From the cell containing the given text, extract its center point as (x, y) coordinate. 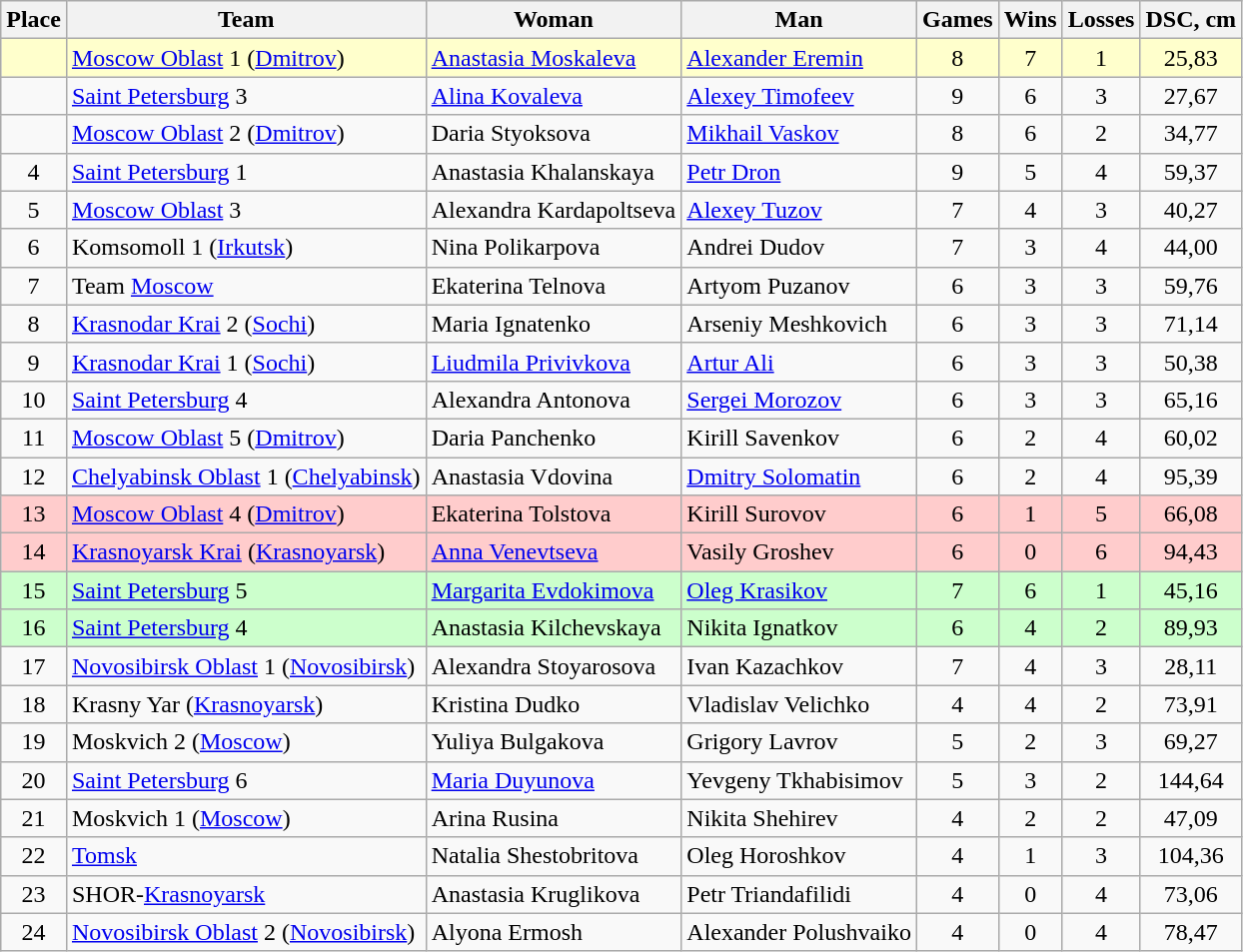
Petr Triandafilidi (799, 894)
78,47 (1191, 932)
Andrei Dudov (799, 248)
Natalia Shestobritova (554, 856)
Alexander Eremin (799, 58)
Games (957, 20)
Woman (554, 20)
94,43 (1191, 552)
19 (34, 742)
73,06 (1191, 894)
Alexandra Stoyarosova (554, 666)
Daria Panchenko (554, 438)
Anastasia Khalanskaya (554, 172)
Maria Duyunova (554, 780)
95,39 (1191, 476)
59,37 (1191, 172)
SHOR-Krasnoyarsk (246, 894)
60,02 (1191, 438)
Alexey Tuzov (799, 210)
Alexander Polushvaiko (799, 932)
Artur Ali (799, 362)
Margarita Evdokimova (554, 590)
Alexandra Antonova (554, 400)
21 (34, 818)
Krasnodar Krai 1 (Sochi) (246, 362)
Anastasia Moskaleva (554, 58)
Oleg Horoshkov (799, 856)
Moscow Oblast 3 (246, 210)
Komsomoll 1 (Irkutsk) (246, 248)
69,27 (1191, 742)
Ekaterina Tolstova (554, 514)
Alexandra Kardapoltseva (554, 210)
Mikhail Vaskov (799, 134)
Alyona Ermosh (554, 932)
Dmitry Solomatin (799, 476)
Saint Petersburg 5 (246, 590)
Novosibirsk Oblast 2 (Novosibirsk) (246, 932)
Moskvich 2 (Moscow) (246, 742)
104,36 (1191, 856)
Sergei Morozov (799, 400)
Arina Rusina (554, 818)
Daria Styoksova (554, 134)
24 (34, 932)
66,08 (1191, 514)
14 (34, 552)
Losses (1101, 20)
Krasny Yar (Krasnoyarsk) (246, 704)
Kristina Dudko (554, 704)
Nikita Ignatkov (799, 628)
40,27 (1191, 210)
20 (34, 780)
Liudmila Privivkova (554, 362)
Oleg Krasikov (799, 590)
Kirill Savenkov (799, 438)
15 (34, 590)
Alexey Timofeev (799, 96)
Moskvich 1 (Moscow) (246, 818)
73,91 (1191, 704)
12 (34, 476)
Nina Polikarpova (554, 248)
Nikita Shehirev (799, 818)
16 (34, 628)
Place (34, 20)
Petr Dron (799, 172)
65,16 (1191, 400)
Grigory Lavrov (799, 742)
Maria Ignatenko (554, 324)
Ivan Kazachkov (799, 666)
Kirill Surovov (799, 514)
Ekaterina Telnova (554, 286)
45,16 (1191, 590)
Team Moscow (246, 286)
Moscow Oblast 5 (Dmitrov) (246, 438)
71,14 (1191, 324)
25,83 (1191, 58)
Saint Petersburg 1 (246, 172)
Vladislav Velichko (799, 704)
18 (34, 704)
13 (34, 514)
10 (34, 400)
50,38 (1191, 362)
DSC, cm (1191, 20)
Anastasia Vdovina (554, 476)
47,09 (1191, 818)
17 (34, 666)
34,77 (1191, 134)
Saint Petersburg 3 (246, 96)
Vasily Groshev (799, 552)
Moscow Oblast 4 (Dmitrov) (246, 514)
Wins (1030, 20)
Man (799, 20)
Novosibirsk Oblast 1 (Novosibirsk) (246, 666)
Team (246, 20)
89,93 (1191, 628)
Saint Petersburg 6 (246, 780)
59,76 (1191, 286)
Moscow Oblast 1 (Dmitrov) (246, 58)
28,11 (1191, 666)
Anastasia Kilchevskaya (554, 628)
23 (34, 894)
Anastasia Kruglikova (554, 894)
Chelyabinsk Oblast 1 (Chelyabinsk) (246, 476)
Arseniy Meshkovich (799, 324)
22 (34, 856)
27,67 (1191, 96)
Tomsk (246, 856)
Moscow Oblast 2 (Dmitrov) (246, 134)
Yevgeny Tkhabisimov (799, 780)
Artyom Puzanov (799, 286)
144,64 (1191, 780)
44,00 (1191, 248)
Alina Kovaleva (554, 96)
Yuliya Bulgakova (554, 742)
Anna Venevtseva (554, 552)
Krasnoyarsk Krai (Krasnoyarsk) (246, 552)
Krasnodar Krai 2 (Sochi) (246, 324)
11 (34, 438)
